Determine the (x, y) coordinate at the center of the cell enclosing the given text.  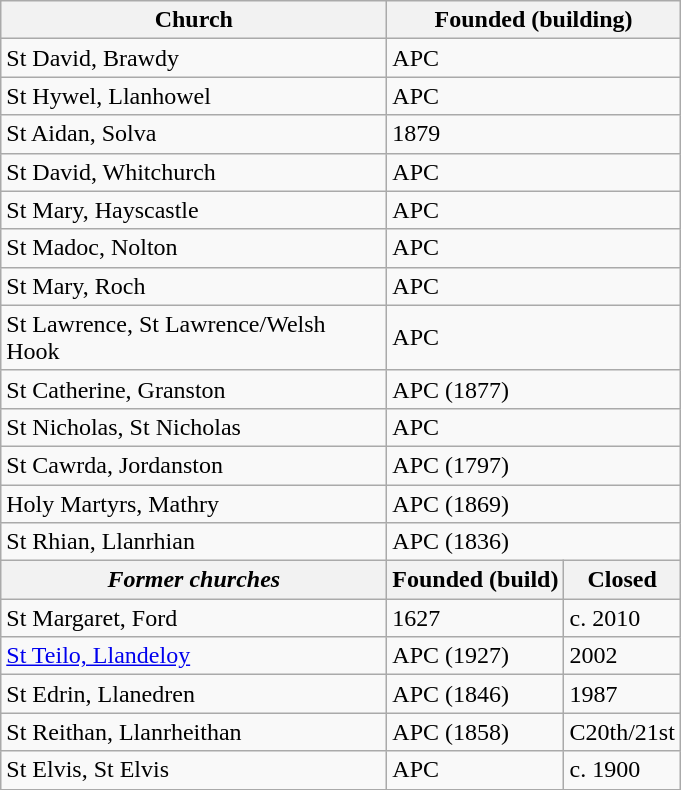
Church (194, 20)
APC (1927) (476, 656)
St Elvis, St Elvis (194, 770)
c. 1900 (622, 770)
c. 2010 (622, 618)
APC (1797) (534, 465)
Founded (building) (534, 20)
St Madoc, Nolton (194, 248)
APC (1877) (534, 389)
St Edrin, Llanedren (194, 694)
APC (1869) (534, 503)
St Reithan, Llanrheithan (194, 732)
2002 (622, 656)
APC (1836) (534, 542)
C20th/21st (622, 732)
St Teilo, Llandeloy (194, 656)
1627 (476, 618)
APC (1858) (476, 732)
APC (1846) (476, 694)
1879 (534, 134)
St Hywel, Llanhowel (194, 96)
St Lawrence, St Lawrence/Welsh Hook (194, 338)
Former churches (194, 580)
St Cawrda, Jordanston (194, 465)
St David, Brawdy (194, 58)
St Margaret, Ford (194, 618)
1987 (622, 694)
St Aidan, Solva (194, 134)
St Catherine, Granston (194, 389)
St David, Whitchurch (194, 172)
St Nicholas, St Nicholas (194, 427)
St Mary, Hayscastle (194, 210)
Founded (build) (476, 580)
St Mary, Roch (194, 286)
Holy Martyrs, Mathry (194, 503)
Closed (622, 580)
St Rhian, Llanrhian (194, 542)
